Scan for the cell matching the given text and deliver its [x, y] coordinate at center. 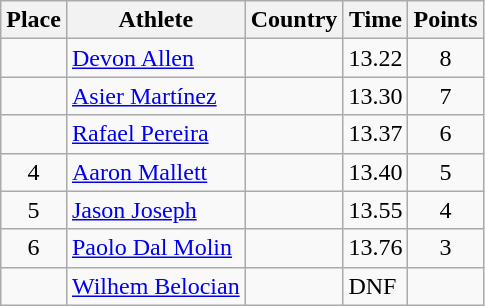
13.76 [376, 248]
13.55 [376, 210]
8 [446, 58]
Wilhem Belocian [156, 286]
3 [446, 248]
13.40 [376, 172]
Asier Martínez [156, 96]
Paolo Dal Molin [156, 248]
Points [446, 20]
Country [294, 20]
Place [34, 20]
Jason Joseph [156, 210]
Devon Allen [156, 58]
7 [446, 96]
Time [376, 20]
13.22 [376, 58]
Aaron Mallett [156, 172]
Athlete [156, 20]
DNF [376, 286]
13.37 [376, 134]
Rafael Pereira [156, 134]
13.30 [376, 96]
